Provide the (X, Y) coordinate of the cell's center where the given text is located.  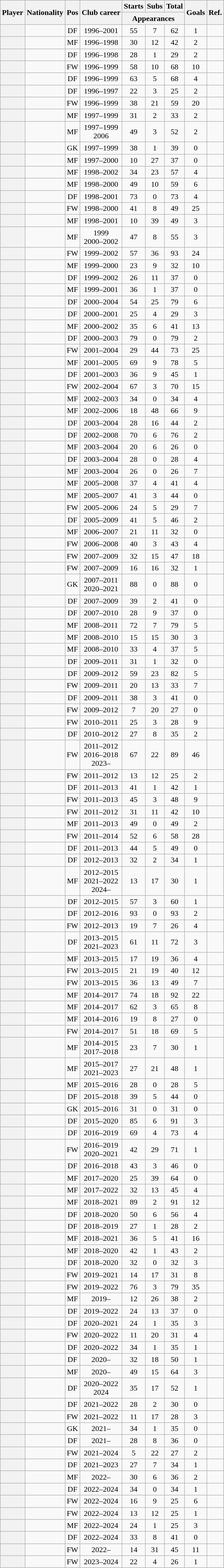
2001–2004 (101, 350)
2020–20222024 (101, 1388)
Club career (101, 12)
2006–2007 (101, 532)
2000–2001 (101, 314)
71 (175, 1149)
74 (134, 995)
2011–20122016–20182023– (101, 755)
2015–2018 (101, 1097)
2002–2003 (101, 399)
2016–2018 (101, 1166)
2020–2021 (101, 1323)
2000–2003 (101, 338)
2001–2003 (101, 375)
Goals (196, 12)
92 (175, 995)
78 (175, 362)
63 (134, 79)
1997–2000 (101, 160)
2002–2006 (101, 411)
2018–2019 (101, 1226)
56 (175, 1214)
2012–20152021–20222024– (101, 881)
2019– (101, 1299)
Ref. (215, 12)
2002–2004 (101, 387)
2014–2016 (101, 1019)
19992000–2002 (101, 237)
2000–2004 (101, 302)
60 (175, 901)
1996–1997 (101, 91)
1998–2002 (101, 172)
2007–2010 (101, 613)
2019–2021 (101, 1275)
2005–2007 (101, 495)
2008–2011 (101, 625)
85 (134, 1121)
2012–2016 (101, 914)
Appearances (153, 18)
2002–2008 (101, 435)
2005–2006 (101, 508)
2001–2005 (101, 362)
66 (175, 411)
Nationality (45, 12)
2000–2002 (101, 326)
1999–2001 (101, 290)
2014–20152017–2018 (101, 1047)
1999–2000 (101, 266)
2015–2020 (101, 1121)
2017–2022 (101, 1190)
2005–2008 (101, 483)
54 (134, 302)
2010–2011 (101, 722)
Player (13, 12)
2015–20172021–2023 (101, 1068)
2016–2019 (101, 1133)
1996–2001 (101, 31)
2013–20152021–2023 (101, 942)
2017–2020 (101, 1178)
2021–2023 (101, 1465)
2012–2015 (101, 901)
65 (175, 1007)
1997–19992006 (101, 132)
2005–2009 (101, 520)
2021–2024 (101, 1453)
2007–20112020–2021 (101, 584)
Total (175, 6)
2006–2008 (101, 544)
2011–2014 (101, 836)
Pos (73, 12)
2016–20192020–2021 (101, 1149)
Starts (134, 6)
2023–2024 (101, 1562)
61 (134, 942)
51 (134, 1031)
Subs (155, 6)
2010–2012 (101, 734)
82 (175, 673)
